Find where the given text appears and provide that cell's center as [X, Y] coordinate. 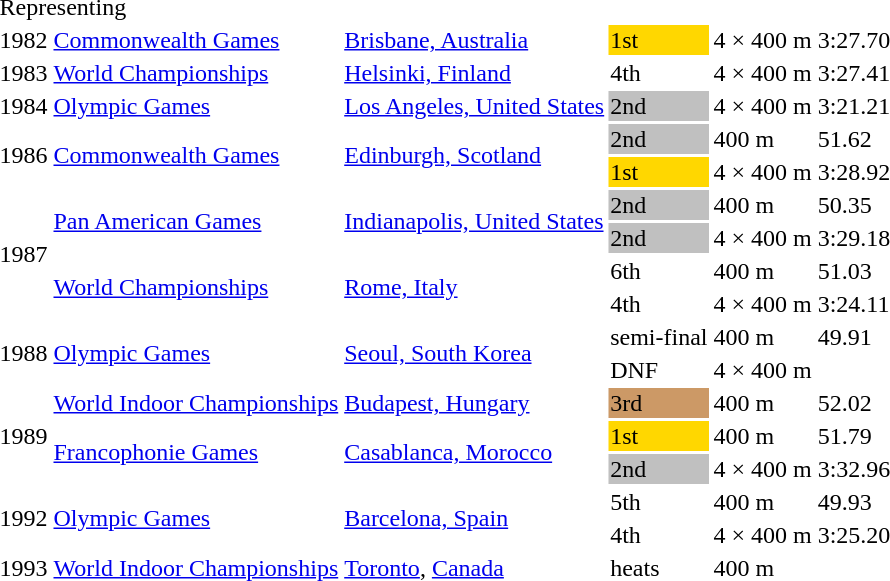
Francophonie Games [196, 452]
Indianapolis, United States [474, 222]
Barcelona, Spain [474, 518]
Budapest, Hungary [474, 403]
Seoul, South Korea [474, 354]
6th [659, 271]
Edinburgh, Scotland [474, 156]
Helsinki, Finland [474, 73]
semi-final [659, 337]
5th [659, 502]
3rd [659, 403]
Rome, Italy [474, 288]
Brisbane, Australia [474, 40]
Pan American Games [196, 222]
DNF [659, 370]
Los Angeles, United States [474, 106]
Casablanca, Morocco [474, 452]
World Indoor Championships [196, 403]
